From the cell containing the given text, extract its center point as [x, y] coordinate. 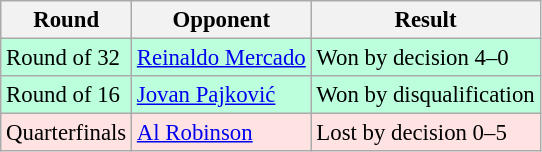
Round of 16 [66, 95]
Result [426, 20]
Jovan Pajković [222, 95]
Quarterfinals [66, 133]
Round [66, 20]
Opponent [222, 20]
Won by decision 4–0 [426, 58]
Round of 32 [66, 58]
Al Robinson [222, 133]
Lost by decision 0–5 [426, 133]
Reinaldo Mercado [222, 58]
Won by disqualification [426, 95]
